Search for the cell housing the specified text and yield its [X, Y] center coordinate. 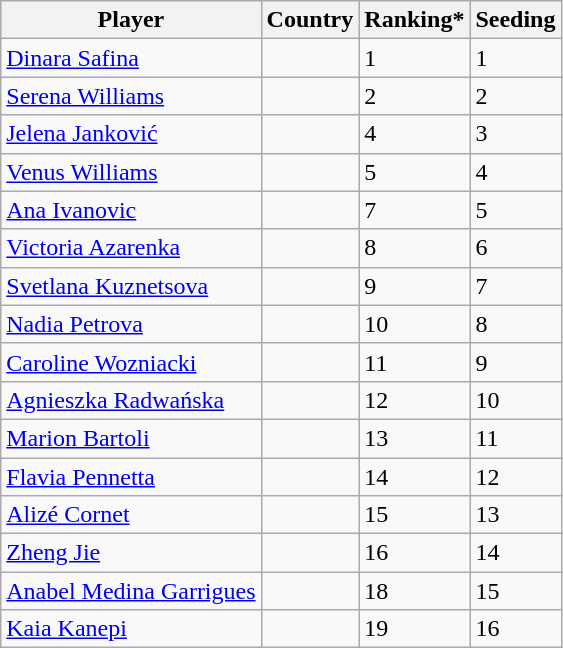
Zheng Jie [131, 553]
Caroline Wozniacki [131, 362]
Country [310, 20]
Jelena Janković [131, 134]
Ranking* [414, 20]
3 [516, 134]
Ana Ivanovic [131, 210]
Victoria Azarenka [131, 248]
Alizé Cornet [131, 515]
Nadia Petrova [131, 324]
Serena Williams [131, 96]
Agnieszka Radwańska [131, 400]
Svetlana Kuznetsova [131, 286]
Kaia Kanepi [131, 629]
Anabel Medina Garrigues [131, 591]
Venus Williams [131, 172]
6 [516, 248]
Marion Bartoli [131, 438]
Flavia Pennetta [131, 477]
Player [131, 20]
Dinara Safina [131, 58]
Seeding [516, 20]
19 [414, 629]
18 [414, 591]
